Output the [X, Y] coordinate of the center of the cell containing the given text.  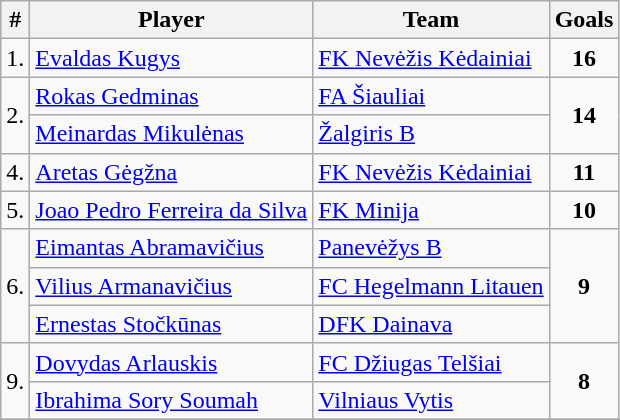
Goals [584, 20]
Evaldas Kugys [172, 58]
10 [584, 210]
9 [584, 286]
Panevėžys B [431, 248]
FC Džiugas Telšiai [431, 362]
Ibrahima Sory Soumah [172, 400]
Team [431, 20]
11 [584, 172]
1. [16, 58]
Player [172, 20]
FA Šiauliai [431, 96]
Žalgiris B [431, 134]
# [16, 20]
8 [584, 381]
2. [16, 115]
Vilniaus Vytis [431, 400]
Aretas Gėgžna [172, 172]
Rokas Gedminas [172, 96]
14 [584, 115]
6. [16, 286]
Meinardas Mikulėnas [172, 134]
Joao Pedro Ferreira da Silva [172, 210]
Vilius Armanavičius [172, 286]
16 [584, 58]
4. [16, 172]
FK Minija [431, 210]
Dovydas Arlauskis [172, 362]
FC Hegelmann Litauen [431, 286]
Ernestas Stočkūnas [172, 324]
DFK Dainava [431, 324]
9. [16, 381]
5. [16, 210]
Eimantas Abramavičius [172, 248]
